Pinpoint the cell where the given text exists, returning its (x, y) midpoint coordinate. 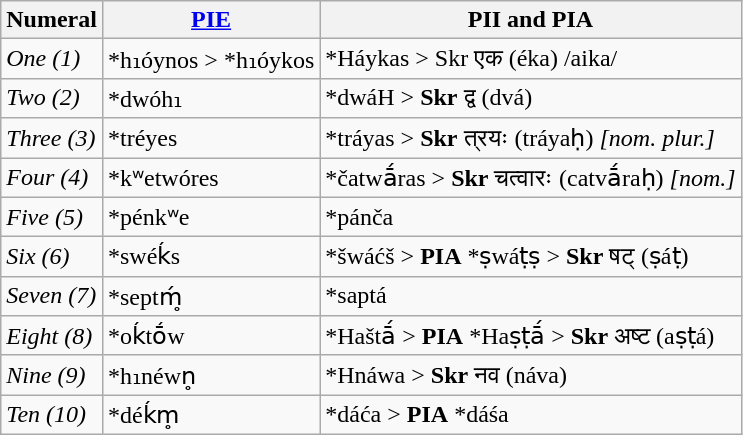
PIE (210, 20)
*déḱm̥ (210, 415)
*dwáH > Skr द्व (dvá) (530, 98)
*pénkʷe (210, 217)
*dáća > PIA *dáśa (530, 415)
*čatwā́ras > Skr चत्वारः (catvā́raḥ) [nom.] (530, 178)
PII and PIA (530, 20)
Four (4) (52, 178)
Six (6) (52, 257)
Two (2) (52, 98)
Seven (7) (52, 296)
Ten (10) (52, 415)
*Haštā́ > PIA *Haṣṭā́ > Skr अष्ट (aṣṭá) (530, 336)
*tréyes (210, 138)
Numeral (52, 20)
*Hnáwa > Skr नव (náva) (530, 375)
Five (5) (52, 217)
*pánča (530, 217)
*h₁óynos > *h₁óykos (210, 59)
*swéḱs (210, 257)
Eight (8) (52, 336)
*tráyas > Skr त्रयः (tráyaḥ) [nom. plur.] (530, 138)
*šwáćš > PIA *ṣwáṭṣ > Skr षट् (ṣáṭ) (530, 257)
Three (3) (52, 138)
*saptá (530, 296)
*Háykas > Skr एक (éka) /aika/ (530, 59)
*h₁néwn̥ (210, 375)
*kʷetwóres (210, 178)
*septḿ̥ (210, 296)
Nine (9) (52, 375)
One (1) (52, 59)
*dwóh₁ (210, 98)
*oḱtṓw (210, 336)
